Locate the cell with the specified text and output its [x, y] center coordinate. 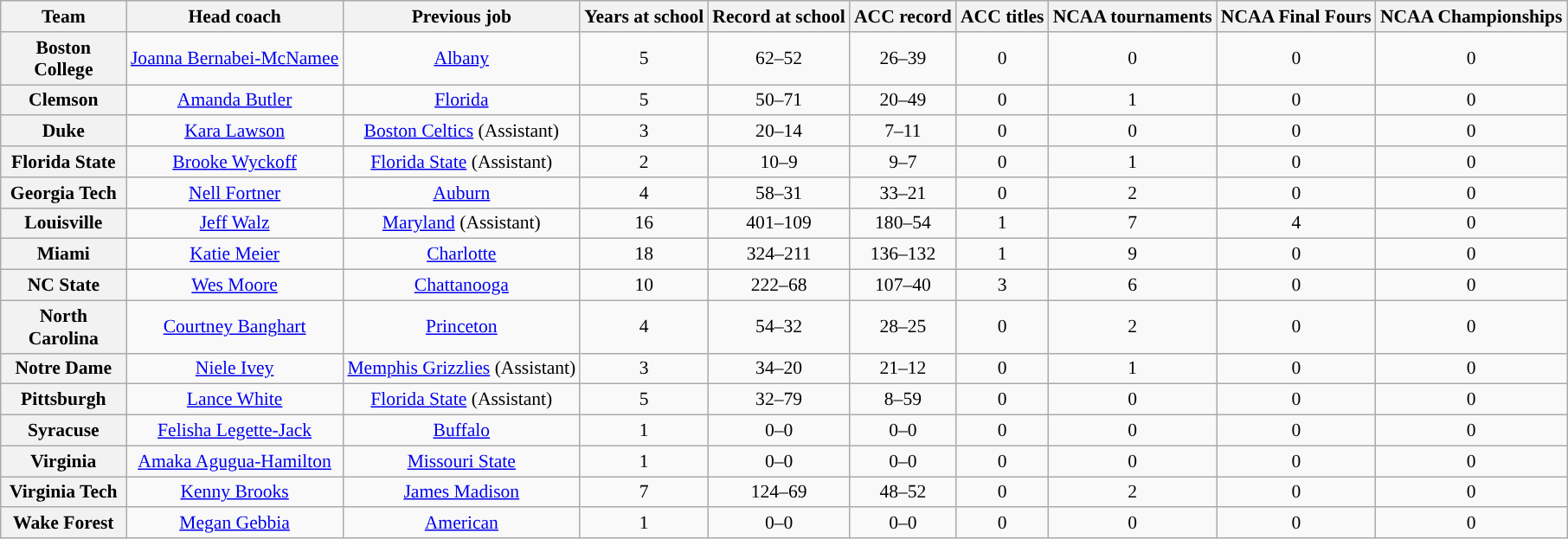
28–25 [903, 327]
Pittsburgh [64, 400]
107–40 [903, 286]
Kara Lawson [235, 132]
Albany [461, 59]
20–14 [779, 132]
62–52 [779, 59]
9 [1133, 254]
16 [644, 223]
Virginia Tech [64, 492]
Missouri State [461, 461]
33–21 [903, 193]
50–71 [779, 100]
Courtney Banghart [235, 327]
Nell Fortner [235, 193]
Syracuse [64, 431]
21–12 [903, 369]
10 [644, 286]
7–11 [903, 132]
54–32 [779, 327]
Boston College [64, 59]
Florida State [64, 162]
NCAA Final Fours [1296, 16]
Auburn [461, 193]
Lance White [235, 400]
Kenny Brooks [235, 492]
Amaka Agugua-Hamilton [235, 461]
401–109 [779, 223]
NC State [64, 286]
26–39 [903, 59]
20–49 [903, 100]
18 [644, 254]
Boston Celtics (Assistant) [461, 132]
136–132 [903, 254]
Virginia [64, 461]
10–9 [779, 162]
32–79 [779, 400]
Head coach [235, 16]
Duke [64, 132]
180–54 [903, 223]
Miami [64, 254]
Megan Gebbia [235, 523]
American [461, 523]
NCAA Championships [1471, 16]
Katie Meier [235, 254]
9–7 [903, 162]
Charlotte [461, 254]
Years at school [644, 16]
James Madison [461, 492]
Buffalo [461, 431]
Jeff Walz [235, 223]
Team [64, 16]
124–69 [779, 492]
Chattanooga [461, 286]
34–20 [779, 369]
Louisville [64, 223]
Joanna Bernabei-McNamee [235, 59]
Georgia Tech [64, 193]
48–52 [903, 492]
NCAA tournaments [1133, 16]
Brooke Wyckoff [235, 162]
North Carolina [64, 327]
ACC record [903, 16]
Wake Forest [64, 523]
Princeton [461, 327]
Wes Moore [235, 286]
ACC titles [1002, 16]
222–68 [779, 286]
324–211 [779, 254]
Florida [461, 100]
Maryland (Assistant) [461, 223]
Clemson [64, 100]
58–31 [779, 193]
Record at school [779, 16]
Niele Ivey [235, 369]
8–59 [903, 400]
Memphis Grizzlies (Assistant) [461, 369]
Amanda Butler [235, 100]
Notre Dame [64, 369]
Felisha Legette-Jack [235, 431]
6 [1133, 286]
Previous job [461, 16]
